Output the [x, y] coordinate of the center of the cell containing the given text.  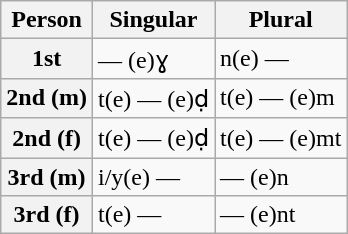
i/y(e) — [153, 177]
Person [47, 20]
Singular [153, 20]
3rd (m) [47, 177]
2nd (f) [47, 138]
t(e) — (e)m [280, 98]
— (e)n [280, 177]
t(e) — [153, 215]
3rd (f) [47, 215]
t(e) — (e)mt [280, 138]
2nd (m) [47, 98]
— (e)nt [280, 215]
n(e) — [280, 59]
Plural [280, 20]
— (e)ɣ [153, 59]
1st [47, 59]
